Return the (x, y) coordinate for the center point of the cell that contains the specified text.  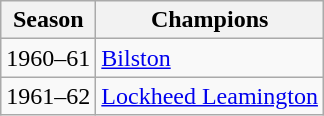
Season (48, 20)
Bilston (210, 58)
1960–61 (48, 58)
Lockheed Leamington (210, 96)
Champions (210, 20)
1961–62 (48, 96)
